Determine the [x, y] coordinate at the center of the cell enclosing the given text.  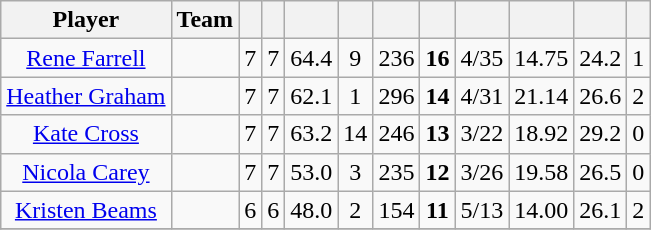
12 [438, 172]
3/26 [482, 172]
11 [438, 210]
236 [396, 58]
53.0 [312, 172]
24.2 [600, 58]
64.4 [312, 58]
13 [438, 134]
4/35 [482, 58]
Nicola Carey [86, 172]
14.75 [542, 58]
26.6 [600, 96]
Heather Graham [86, 96]
16 [438, 58]
19.58 [542, 172]
9 [356, 58]
3 [356, 172]
48.0 [312, 210]
Player [86, 20]
62.1 [312, 96]
4/31 [482, 96]
5/13 [482, 210]
21.14 [542, 96]
Kristen Beams [86, 210]
26.1 [600, 210]
26.5 [600, 172]
246 [396, 134]
235 [396, 172]
14.00 [542, 210]
63.2 [312, 134]
Team [205, 20]
296 [396, 96]
18.92 [542, 134]
154 [396, 210]
Rene Farrell [86, 58]
29.2 [600, 134]
3/22 [482, 134]
Kate Cross [86, 134]
